Find where the given text appears and provide that cell's center as (X, Y) coordinate. 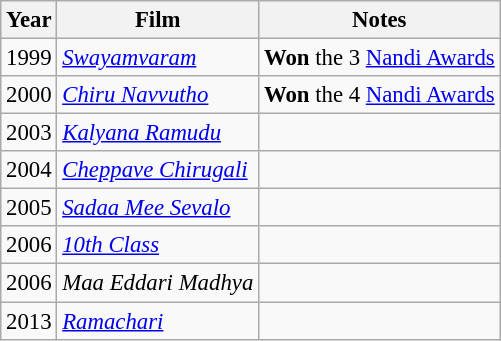
2004 (29, 170)
Swayamvaram (158, 58)
Maa Eddari Madhya (158, 283)
Won the 4 Nandi Awards (380, 95)
2000 (29, 95)
Sadaa Mee Sevalo (158, 208)
Chiru Navvutho (158, 95)
Ramachari (158, 321)
2013 (29, 321)
2003 (29, 133)
Year (29, 20)
1999 (29, 58)
10th Class (158, 245)
Film (158, 20)
2005 (29, 208)
Kalyana Ramudu (158, 133)
Notes (380, 20)
Cheppave Chirugali (158, 170)
Won the 3 Nandi Awards (380, 58)
